Provide the [x, y] coordinate of the cell's center where the given text is located.  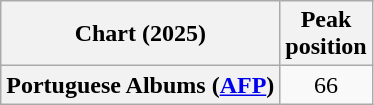
66 [326, 85]
Chart (2025) [140, 34]
Peakposition [326, 34]
Portuguese Albums (AFP) [140, 85]
